For the text-containing cell, return its midpoint in [X, Y] coordinate format. 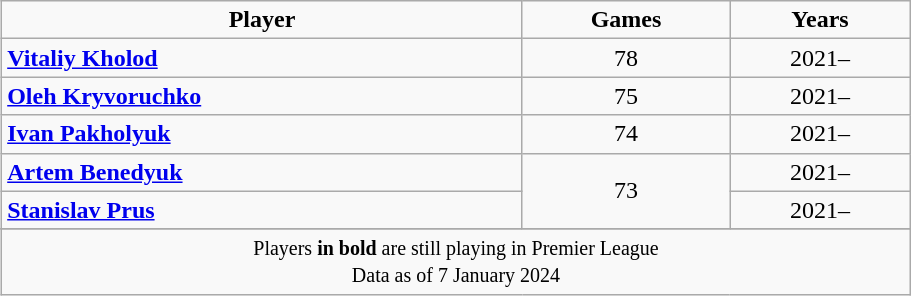
78 [626, 58]
Stanislav Prus [262, 210]
Oleh Kryvoruchko [262, 96]
Games [626, 20]
Players in bold are still playing in Premier LeagueData as of 7 January 2024 [456, 262]
74 [626, 134]
Artem Benedyuk [262, 172]
Ivan Pakholyuk [262, 134]
73 [626, 191]
Vitaliy Kholod [262, 58]
Player [262, 20]
Years [820, 20]
75 [626, 96]
